Return [x, y] of the center of cell containing provided text 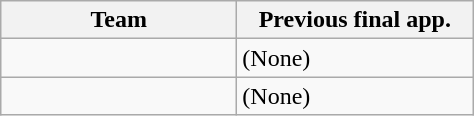
Team [119, 20]
Previous final app. [355, 20]
